Capture the cell that displays the provided text and extract its (X, Y) central coordinate. 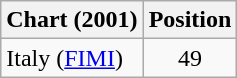
49 (190, 58)
Italy (FIMI) (72, 58)
Position (190, 20)
Chart (2001) (72, 20)
